Identify which cell holds the provided text, then report its (x, y) central coordinate. 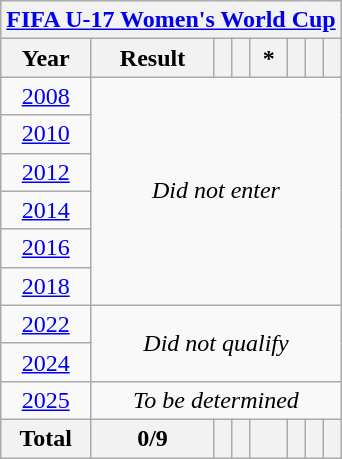
Result (153, 58)
2012 (46, 172)
2014 (46, 210)
* (268, 58)
To be determined (216, 400)
2010 (46, 134)
2025 (46, 400)
Did not qualify (216, 343)
Did not enter (216, 191)
Total (46, 438)
0/9 (153, 438)
2022 (46, 324)
2016 (46, 248)
2008 (46, 96)
2024 (46, 362)
Year (46, 58)
FIFA U-17 Women's World Cup (171, 20)
2018 (46, 286)
